For the text-containing cell, return its midpoint in (X, Y) coordinate format. 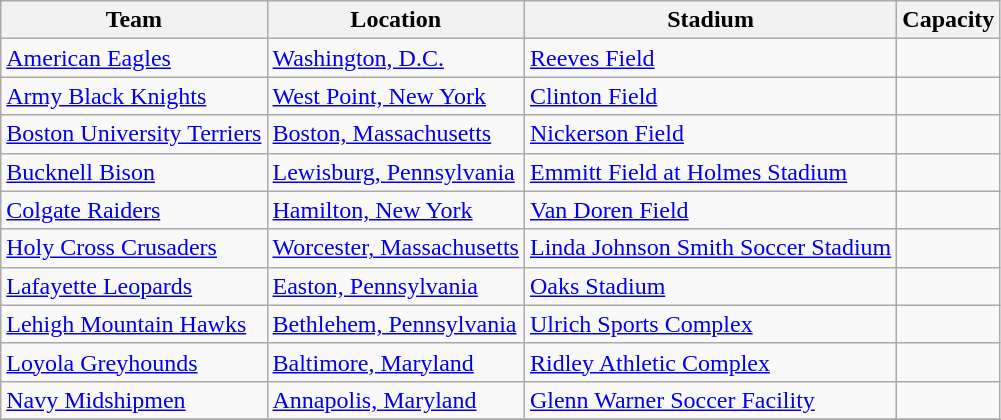
Lewisburg, Pennsylvania (396, 172)
Baltimore, Maryland (396, 362)
Reeves Field (710, 58)
Emmitt Field at Holmes Stadium (710, 172)
Boston University Terriers (134, 134)
Washington, D.C. (396, 58)
Nickerson Field (710, 134)
Colgate Raiders (134, 210)
Annapolis, Maryland (396, 400)
Holy Cross Crusaders (134, 248)
Linda Johnson Smith Soccer Stadium (710, 248)
Ulrich Sports Complex (710, 324)
West Point, New York (396, 96)
Oaks Stadium (710, 286)
Boston, Massachusetts (396, 134)
Bucknell Bison (134, 172)
Bethlehem, Pennsylvania (396, 324)
Lehigh Mountain Hawks (134, 324)
Lafayette Leopards (134, 286)
Ridley Athletic Complex (710, 362)
Hamilton, New York (396, 210)
Capacity (948, 20)
Navy Midshipmen (134, 400)
Glenn Warner Soccer Facility (710, 400)
Easton, Pennsylvania (396, 286)
Worcester, Massachusetts (396, 248)
Location (396, 20)
Stadium (710, 20)
Team (134, 20)
Loyola Greyhounds (134, 362)
American Eagles (134, 58)
Van Doren Field (710, 210)
Clinton Field (710, 96)
Army Black Knights (134, 96)
